Output the (x, y) coordinate of the center of the cell containing the given text.  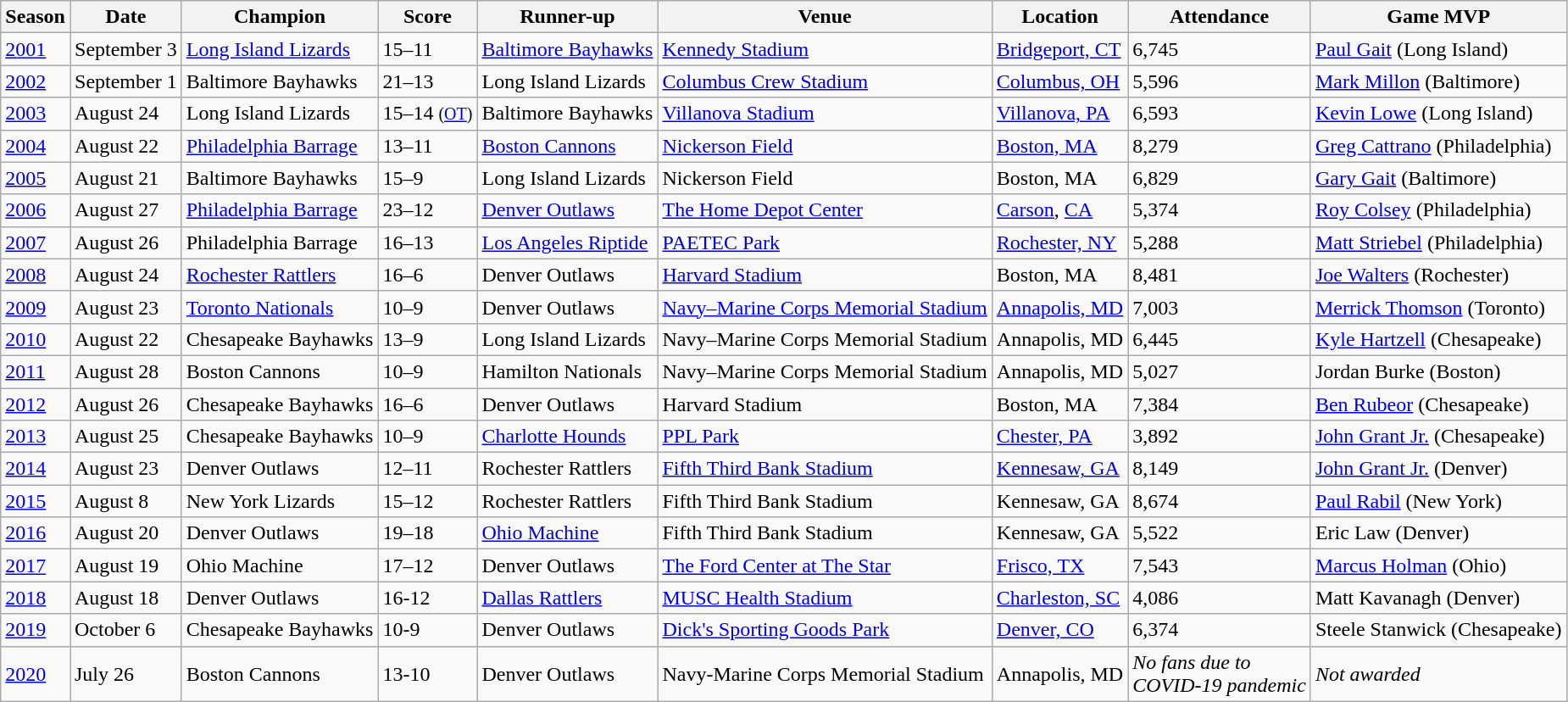
16–13 (427, 242)
Paul Gait (Long Island) (1438, 49)
5,596 (1220, 81)
August 18 (125, 598)
13–9 (427, 339)
7,543 (1220, 565)
2003 (36, 114)
Matt Kavanagh (Denver) (1438, 598)
15–14 (OT) (427, 114)
5,027 (1220, 371)
7,384 (1220, 404)
5,288 (1220, 242)
August 28 (125, 371)
2017 (36, 565)
2008 (36, 275)
Attendance (1220, 17)
Not awarded (1438, 673)
Merrick Thomson (Toronto) (1438, 307)
6,445 (1220, 339)
Jordan Burke (Boston) (1438, 371)
2004 (36, 146)
2010 (36, 339)
10-9 (427, 630)
August 25 (125, 437)
Charleston, SC (1059, 598)
The Home Depot Center (825, 210)
MUSC Health Stadium (825, 598)
17–12 (427, 565)
2014 (36, 469)
Villanova, PA (1059, 114)
New York Lizards (280, 501)
August 27 (125, 210)
21–13 (427, 81)
2016 (36, 533)
Navy-Marine Corps Memorial Stadium (825, 673)
2006 (36, 210)
3,892 (1220, 437)
5,522 (1220, 533)
6,593 (1220, 114)
John Grant Jr. (Denver) (1438, 469)
Paul Rabil (New York) (1438, 501)
Score (427, 17)
September 3 (125, 49)
The Ford Center at The Star (825, 565)
Toronto Nationals (280, 307)
Location (1059, 17)
2002 (36, 81)
5,374 (1220, 210)
Bridgeport, CT (1059, 49)
Marcus Holman (Ohio) (1438, 565)
2007 (36, 242)
August 20 (125, 533)
Columbus Crew Stadium (825, 81)
15–9 (427, 178)
13–11 (427, 146)
15–12 (427, 501)
October 6 (125, 630)
July 26 (125, 673)
Charlotte Hounds (568, 437)
2020 (36, 673)
PAETEC Park (825, 242)
John Grant Jr. (Chesapeake) (1438, 437)
8,481 (1220, 275)
8,279 (1220, 146)
Chester, PA (1059, 437)
2013 (36, 437)
Columbus, OH (1059, 81)
15–11 (427, 49)
7,003 (1220, 307)
2011 (36, 371)
Steele Stanwick (Chesapeake) (1438, 630)
19–18 (427, 533)
23–12 (427, 210)
Greg Cattrano (Philadelphia) (1438, 146)
Los Angeles Riptide (568, 242)
8,149 (1220, 469)
Gary Gait (Baltimore) (1438, 178)
2018 (36, 598)
Season (36, 17)
September 1 (125, 81)
Venue (825, 17)
Mark Millon (Baltimore) (1438, 81)
Villanova Stadium (825, 114)
16-12 (427, 598)
Kyle Hartzell (Chesapeake) (1438, 339)
Kevin Lowe (Long Island) (1438, 114)
Carson, CA (1059, 210)
6,374 (1220, 630)
2019 (36, 630)
August 21 (125, 178)
August 8 (125, 501)
6,745 (1220, 49)
Joe Walters (Rochester) (1438, 275)
Dick's Sporting Goods Park (825, 630)
2009 (36, 307)
4,086 (1220, 598)
Rochester, NY (1059, 242)
2012 (36, 404)
8,674 (1220, 501)
Runner-up (568, 17)
Roy Colsey (Philadelphia) (1438, 210)
Denver, CO (1059, 630)
Hamilton Nationals (568, 371)
August 19 (125, 565)
Date (125, 17)
13-10 (427, 673)
2001 (36, 49)
6,829 (1220, 178)
2005 (36, 178)
Dallas Rattlers (568, 598)
Game MVP (1438, 17)
PPL Park (825, 437)
Ben Rubeor (Chesapeake) (1438, 404)
Frisco, TX (1059, 565)
Champion (280, 17)
Kennedy Stadium (825, 49)
2015 (36, 501)
12–11 (427, 469)
No fans due to COVID-19 pandemic (1220, 673)
Eric Law (Denver) (1438, 533)
Matt Striebel (Philadelphia) (1438, 242)
